Identify which cell holds the provided text, then report its (x, y) central coordinate. 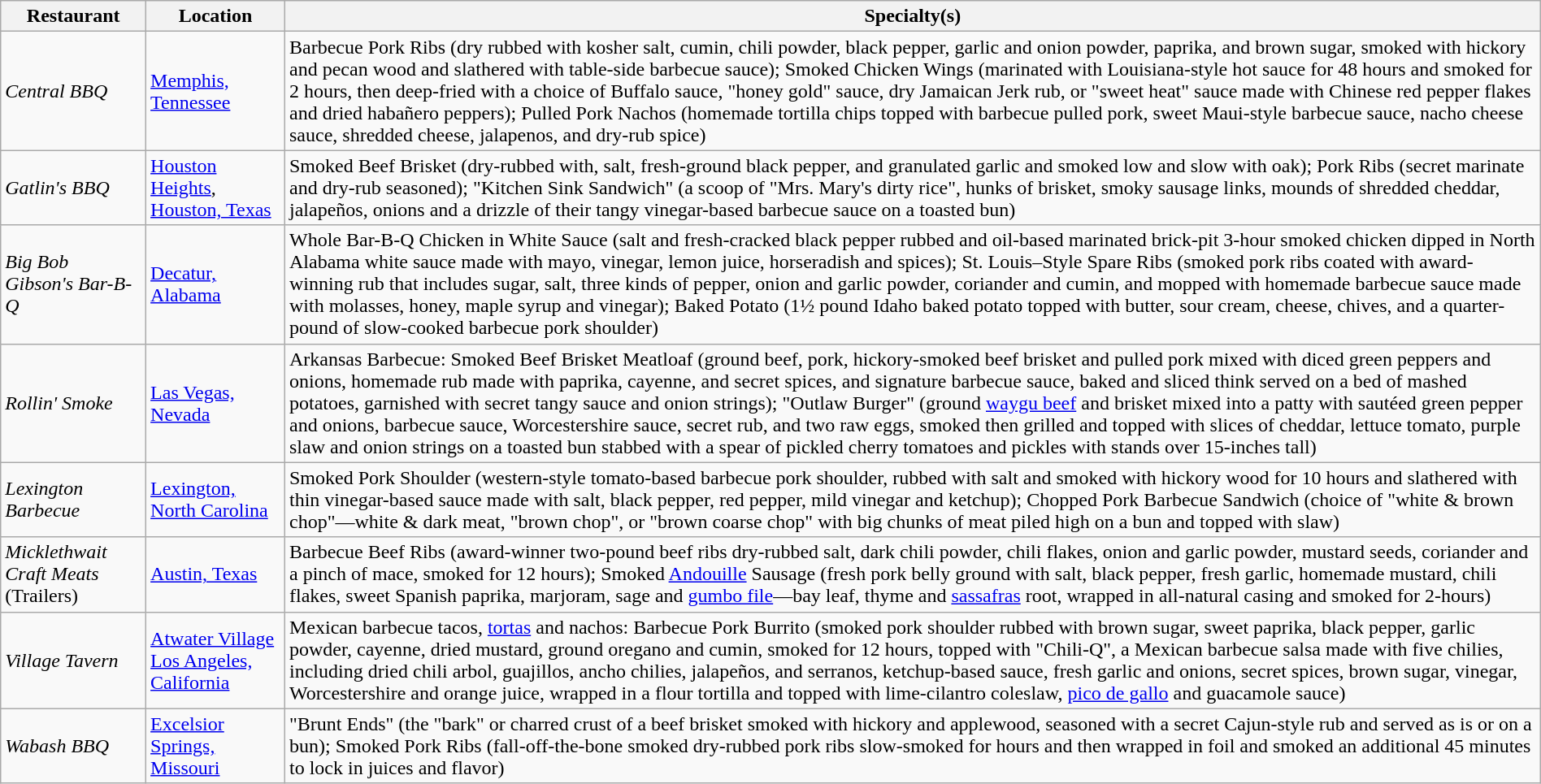
Specialty(s) (912, 16)
Rollin' Smoke (73, 403)
Atwater Village Los Angeles, California (216, 660)
Decatur, Alabama (216, 284)
Micklethwait Craft Meats (Trailers) (73, 574)
Memphis, Tennessee (216, 91)
Gatlin's BBQ (73, 188)
Excelsior Springs, Missouri (216, 746)
Location (216, 16)
Las Vegas, Nevada (216, 403)
Big Bob Gibson's Bar-B-Q (73, 284)
Austin, Texas (216, 574)
Central BBQ (73, 91)
Houston Heights, Houston, Texas (216, 188)
Lexington, North Carolina (216, 500)
Lexington Barbecue (73, 500)
Village Tavern (73, 660)
Restaurant (73, 16)
Wabash BBQ (73, 746)
